Return [x, y] of the center of cell containing provided text 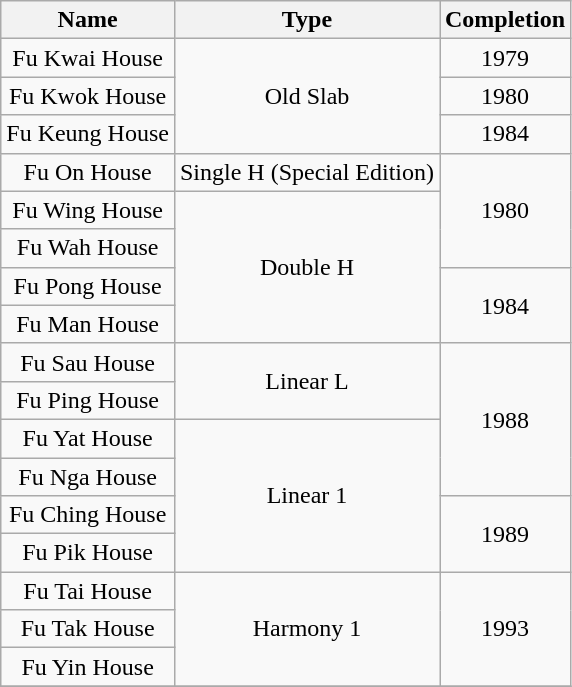
Fu Sau House [88, 362]
Single H (Special Edition) [306, 172]
Fu Pong House [88, 286]
Fu Kwok House [88, 96]
Completion [506, 20]
Double H [306, 267]
1988 [506, 419]
1979 [506, 58]
Fu Pik House [88, 553]
Linear 1 [306, 495]
Fu Tak House [88, 629]
Fu Yin House [88, 667]
1989 [506, 534]
Fu Ping House [88, 400]
Harmony 1 [306, 629]
Fu On House [88, 172]
Fu Keung House [88, 134]
Type [306, 20]
1993 [506, 629]
Fu Tai House [88, 591]
Old Slab [306, 96]
Fu Wing House [88, 210]
Fu Ching House [88, 515]
Fu Wah House [88, 248]
Fu Yat House [88, 438]
Linear L [306, 381]
Fu Kwai House [88, 58]
Fu Man House [88, 324]
Fu Nga House [88, 477]
Name [88, 20]
